Detect which cell encompasses the target text, then output its [x, y] center coordinate. 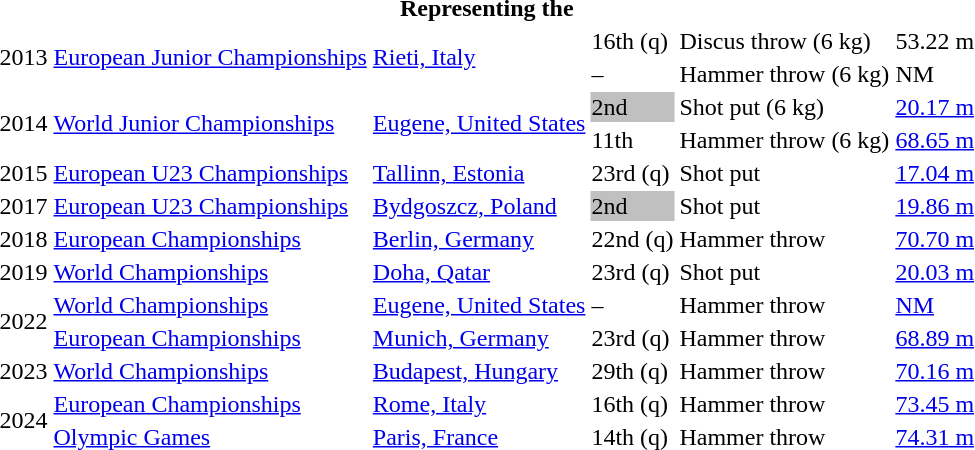
Rieti, Italy [479, 58]
Tallinn, Estonia [479, 173]
Discus throw (6 kg) [784, 41]
29th (q) [632, 371]
Shot put (6 kg) [784, 107]
Rome, Italy [479, 404]
11th [632, 140]
Bydgoszcz, Poland [479, 206]
European Junior Championships [210, 58]
22nd (q) [632, 239]
Munich, Germany [479, 338]
Budapest, Hungary [479, 371]
Berlin, Germany [479, 239]
World Junior Championships [210, 124]
Doha, Qatar [479, 272]
